Locate the cell with the specified text and output its [x, y] center coordinate. 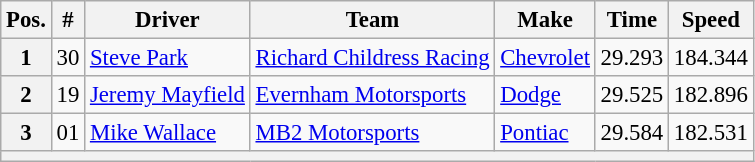
Richard Childress Racing [372, 58]
1 [26, 58]
19 [68, 95]
Driver [168, 20]
01 [68, 133]
30 [68, 58]
29.525 [632, 95]
Make [545, 20]
184.344 [712, 58]
2 [26, 95]
Speed [712, 20]
Dodge [545, 95]
29.584 [632, 133]
Evernham Motorsports [372, 95]
Team [372, 20]
Time [632, 20]
182.531 [712, 133]
Steve Park [168, 58]
MB2 Motorsports [372, 133]
182.896 [712, 95]
Jeremy Mayfield [168, 95]
3 [26, 133]
Pos. [26, 20]
29.293 [632, 58]
Pontiac [545, 133]
# [68, 20]
Chevrolet [545, 58]
Mike Wallace [168, 133]
